For the text-containing cell, return its midpoint in (X, Y) coordinate format. 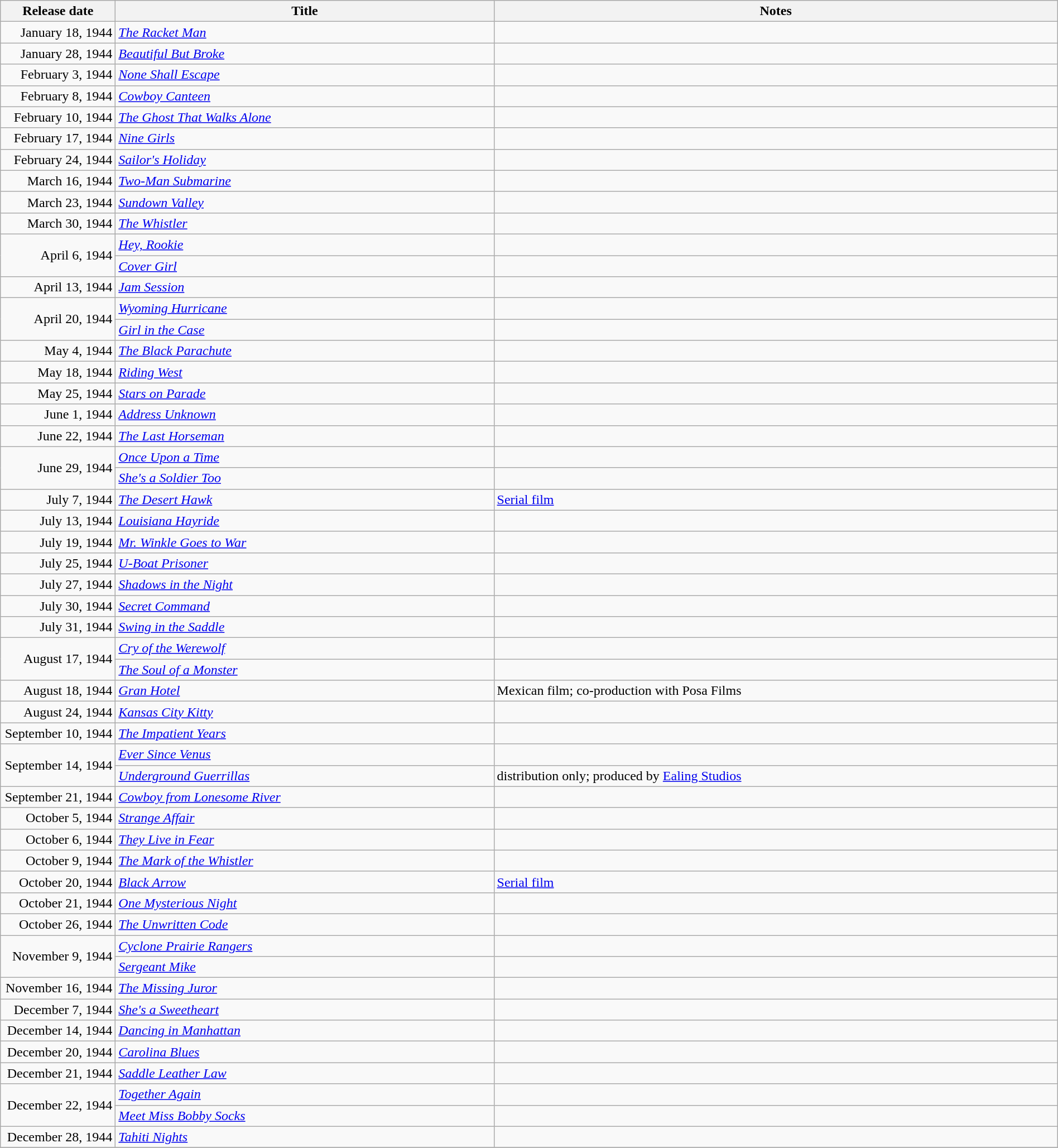
Riding West (305, 372)
The Soul of a Monster (305, 670)
July 30, 1944 (58, 606)
The Desert Hawk (305, 499)
Notes (776, 11)
Mr. Winkle Goes to War (305, 542)
May 18, 1944 (58, 372)
December 7, 1944 (58, 1010)
September 14, 1944 (58, 765)
August 18, 1944 (58, 691)
October 20, 1944 (58, 882)
Shadows in the Night (305, 584)
The Missing Juror (305, 988)
July 31, 1944 (58, 627)
October 5, 1944 (58, 818)
Hey, Rookie (305, 244)
Beautiful But Broke (305, 54)
Gran Hotel (305, 691)
distribution only; produced by Ealing Studios (776, 776)
June 22, 1944 (58, 436)
The Unwritten Code (305, 924)
Cover Girl (305, 266)
April 6, 1944 (58, 255)
Tahiti Nights (305, 1137)
The Whistler (305, 223)
December 22, 1944 (58, 1105)
Carolina Blues (305, 1052)
November 9, 1944 (58, 957)
Strange Affair (305, 818)
One Mysterious Night (305, 903)
The Mark of the Whistler (305, 861)
Jam Session (305, 287)
None Shall Escape (305, 75)
June 29, 1944 (58, 468)
July 7, 1944 (58, 499)
Black Arrow (305, 882)
Two-Man Submarine (305, 181)
October 6, 1944 (58, 839)
She's a Sweetheart (305, 1010)
December 20, 1944 (58, 1052)
August 24, 1944 (58, 712)
Cowboy from Lonesome River (305, 797)
August 17, 1944 (58, 659)
The Impatient Years (305, 733)
Louisiana Hayride (305, 521)
Cowboy Canteen (305, 96)
She's a Soldier Too (305, 478)
February 24, 1944 (58, 160)
June 1, 1944 (58, 415)
Girl in the Case (305, 330)
September 10, 1944 (58, 733)
Swing in the Saddle (305, 627)
Wyoming Hurricane (305, 309)
Mexican film; co-production with Posa Films (776, 691)
Sailor's Holiday (305, 160)
Kansas City Kitty (305, 712)
November 16, 1944 (58, 988)
March 16, 1944 (58, 181)
Cry of the Werewolf (305, 649)
May 4, 1944 (58, 351)
March 30, 1944 (58, 223)
February 3, 1944 (58, 75)
January 18, 1944 (58, 32)
They Live in Fear (305, 839)
The Ghost That Walks Alone (305, 117)
January 28, 1944 (58, 54)
February 17, 1944 (58, 138)
Together Again (305, 1094)
Release date (58, 11)
Title (305, 11)
Stars on Parade (305, 393)
Meet Miss Bobby Socks (305, 1116)
U-Boat Prisoner (305, 563)
Saddle Leather Law (305, 1073)
Address Unknown (305, 415)
March 23, 1944 (58, 202)
The Racket Man (305, 32)
Cyclone Prairie Rangers (305, 946)
Dancing in Manhattan (305, 1031)
February 8, 1944 (58, 96)
July 25, 1944 (58, 563)
October 21, 1944 (58, 903)
September 21, 1944 (58, 797)
Underground Guerrillas (305, 776)
April 20, 1944 (58, 319)
Once Upon a Time (305, 457)
Nine Girls (305, 138)
The Black Parachute (305, 351)
July 27, 1944 (58, 584)
December 28, 1944 (58, 1137)
October 26, 1944 (58, 924)
July 13, 1944 (58, 521)
Sundown Valley (305, 202)
The Last Horseman (305, 436)
February 10, 1944 (58, 117)
Sergeant Mike (305, 967)
October 9, 1944 (58, 861)
July 19, 1944 (58, 542)
Secret Command (305, 606)
December 21, 1944 (58, 1073)
May 25, 1944 (58, 393)
Ever Since Venus (305, 755)
December 14, 1944 (58, 1031)
April 13, 1944 (58, 287)
